For the text-containing cell, return its midpoint in (X, Y) coordinate format. 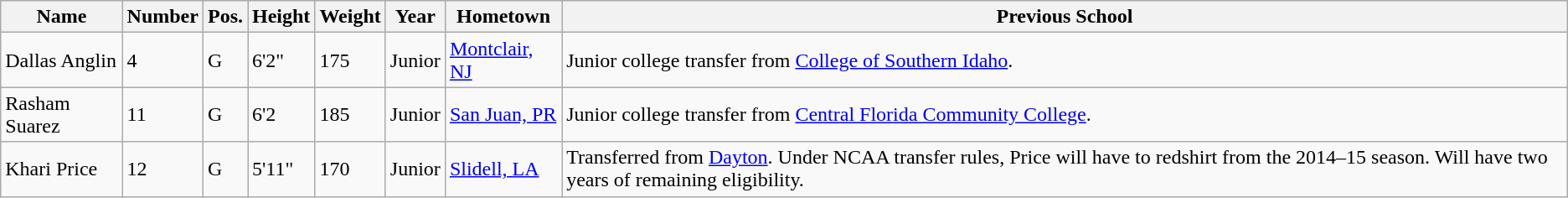
Name (62, 17)
Pos. (224, 17)
Height (281, 17)
Number (162, 17)
Dallas Anglin (62, 60)
6'2 (281, 114)
Year (415, 17)
6'2" (281, 60)
175 (350, 60)
4 (162, 60)
5'11" (281, 169)
Previous School (1065, 17)
Junior college transfer from College of Southern Idaho. (1065, 60)
Slidell, LA (503, 169)
Montclair, NJ (503, 60)
Junior college transfer from Central Florida Community College. (1065, 114)
Khari Price (62, 169)
12 (162, 169)
Hometown (503, 17)
Weight (350, 17)
170 (350, 169)
San Juan, PR (503, 114)
185 (350, 114)
Rasham Suarez (62, 114)
11 (162, 114)
